For the text-containing cell, return its midpoint in (X, Y) coordinate format. 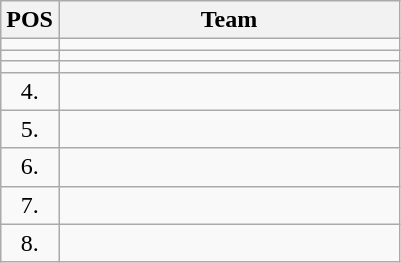
POS (30, 20)
7. (30, 205)
5. (30, 129)
6. (30, 167)
4. (30, 91)
8. (30, 243)
Team (228, 20)
